Search for the cell housing the specified text and yield its [x, y] center coordinate. 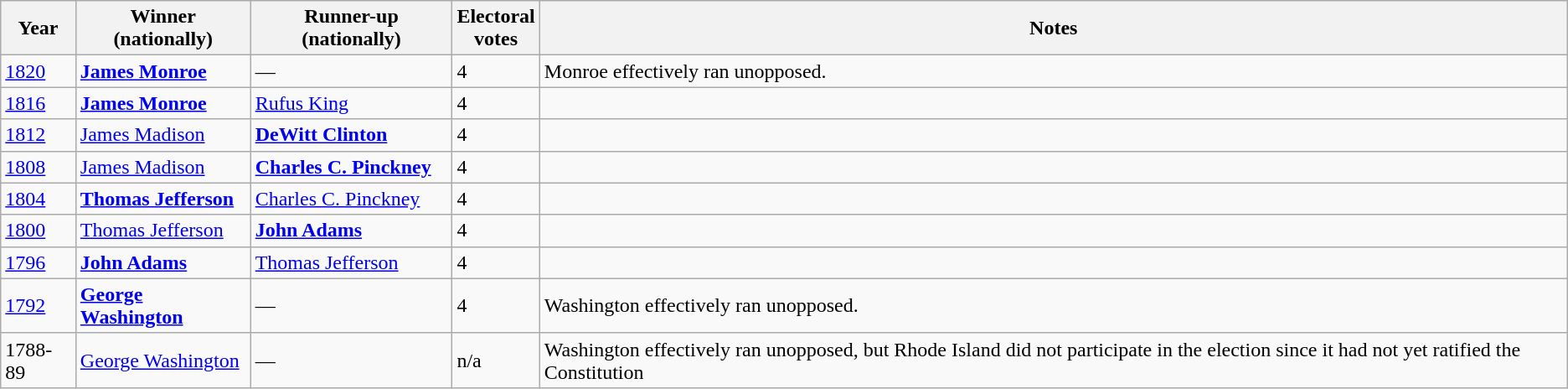
1808 [39, 167]
Year [39, 29]
n/a [496, 360]
DeWitt Clinton [352, 135]
Monroe effectively ran unopposed. [1054, 71]
Runner-up (nationally) [352, 29]
1792 [39, 305]
Winner (nationally) [162, 29]
1804 [39, 199]
1796 [39, 262]
Notes [1054, 29]
1788-89 [39, 360]
Electoralvotes [496, 29]
1800 [39, 231]
Washington effectively ran unopposed. [1054, 305]
1812 [39, 135]
1816 [39, 103]
1820 [39, 71]
Rufus King [352, 103]
Washington effectively ran unopposed, but Rhode Island did not participate in the election since it had not yet ratified the Constitution [1054, 360]
